Identify which cell holds the provided text, then report its [X, Y] central coordinate. 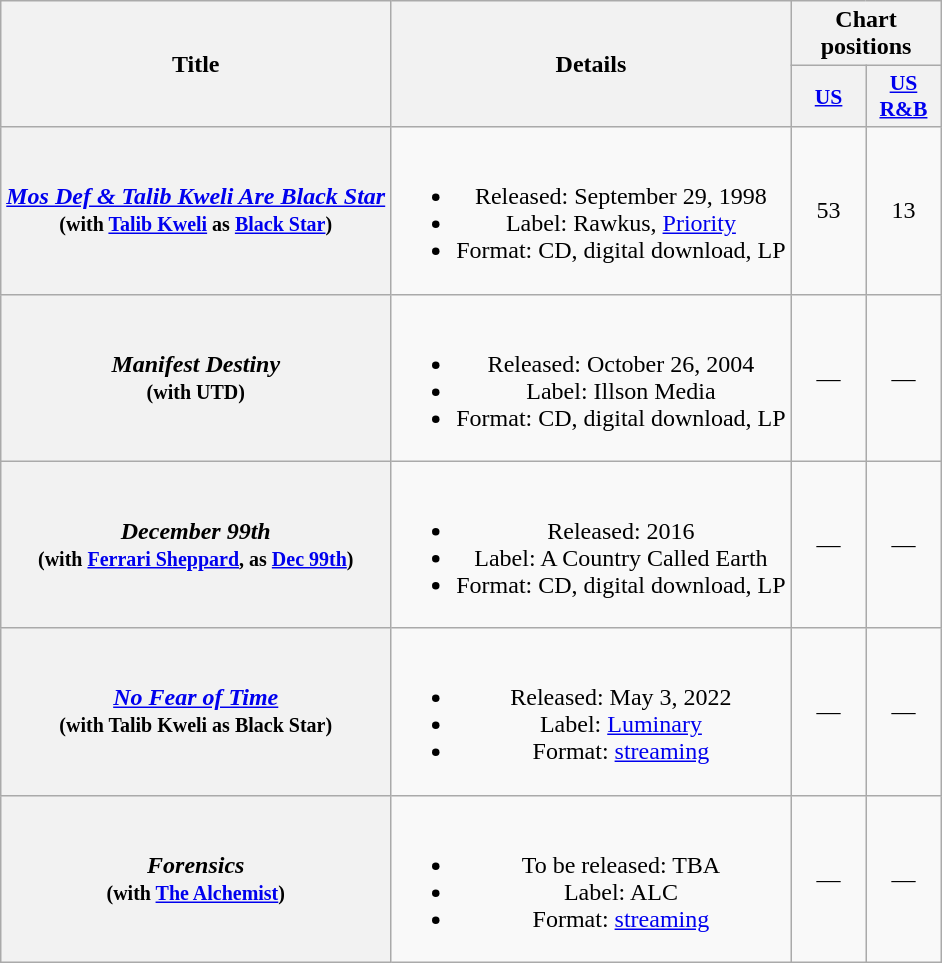
53 [828, 210]
Forensics(with The Alchemist) [196, 878]
US [828, 96]
Mos Def & Talib Kweli Are Black Star(with Talib Kweli as Black Star) [196, 210]
Chart positions [866, 34]
Released: October 26, 2004Label: Illson MediaFormat: CD, digital download, LP [591, 378]
Manifest Destiny(with UTD) [196, 378]
Title [196, 64]
No Fear of Time(with Talib Kweli as Black Star) [196, 712]
Released: 2016Label: A Country Called EarthFormat: CD, digital download, LP [591, 544]
To be released: TBALabel: ALCFormat: streaming [591, 878]
13 [904, 210]
Details [591, 64]
Released: September 29, 1998Label: Rawkus, PriorityFormat: CD, digital download, LP [591, 210]
USR&B [904, 96]
Released: May 3, 2022Label: LuminaryFormat: streaming [591, 712]
December 99th(with Ferrari Sheppard, as Dec 99th) [196, 544]
